Detect which cell encompasses the target text, then output its (X, Y) center coordinate. 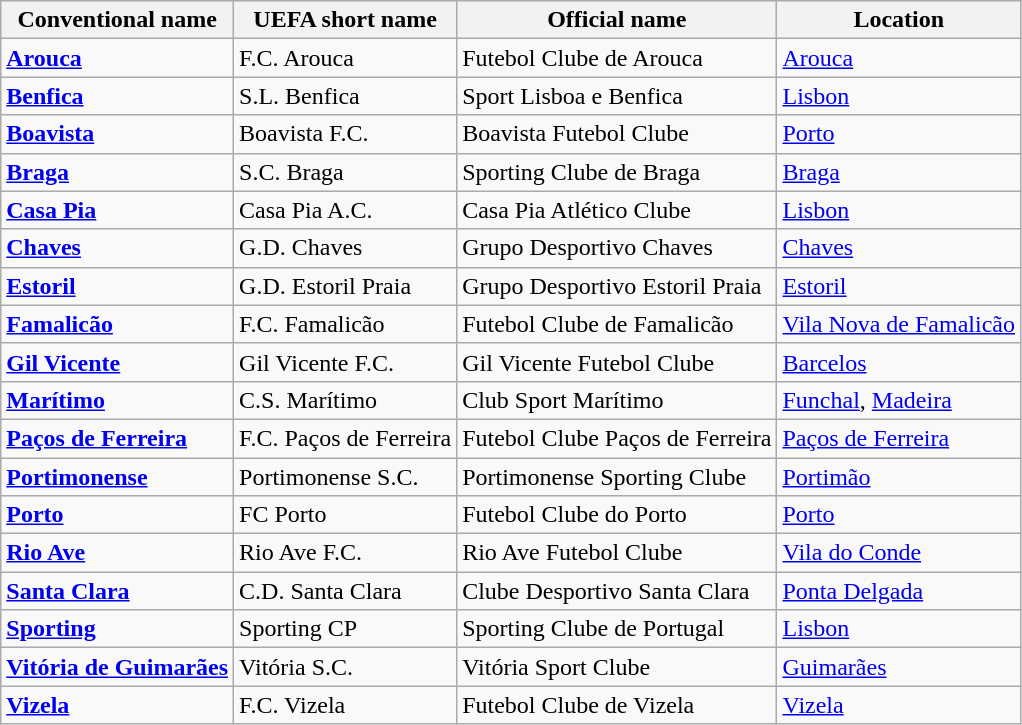
Boavista (118, 134)
Futebol Clube do Porto (617, 515)
Casa Pia (118, 210)
Barcelos (899, 362)
Futebol Clube Paços de Ferreira (617, 438)
S.C. Braga (346, 172)
F.C. Famalicão (346, 324)
Sport Lisboa e Benfica (617, 96)
Club Sport Marítimo (617, 400)
Portimonense (118, 477)
Vila Nova de Famalicão (899, 324)
Futebol Clube de Arouca (617, 58)
Futebol Clube de Vizela (617, 705)
F.C. Vizela (346, 705)
Funchal, Madeira (899, 400)
S.L. Benfica (346, 96)
FC Porto (346, 515)
Gil Vicente F.C. (346, 362)
Santa Clara (118, 591)
Casa Pia A.C. (346, 210)
G.D. Chaves (346, 248)
G.D. Estoril Praia (346, 286)
Vila do Conde (899, 553)
Famalicão (118, 324)
Location (899, 20)
F.C. Arouca (346, 58)
Guimarães (899, 667)
Clube Desportivo Santa Clara (617, 591)
Casa Pia Atlético Clube (617, 210)
Ponta Delgada (899, 591)
Portimonense Sporting Clube (617, 477)
Boavista Futebol Clube (617, 134)
Portimão (899, 477)
Vitória de Guimarães (118, 667)
Sporting CP (346, 629)
Portimonense S.C. (346, 477)
Boavista F.C. (346, 134)
Sporting (118, 629)
Grupo Desportivo Chaves (617, 248)
Grupo Desportivo Estoril Praia (617, 286)
Conventional name (118, 20)
Vitória S.C. (346, 667)
UEFA short name (346, 20)
Marítimo (118, 400)
F.C. Paços de Ferreira (346, 438)
C.S. Marítimo (346, 400)
Benfica (118, 96)
Vitória Sport Clube (617, 667)
Rio Ave Futebol Clube (617, 553)
Gil Vicente Futebol Clube (617, 362)
Sporting Clube de Portugal (617, 629)
Gil Vicente (118, 362)
Sporting Clube de Braga (617, 172)
C.D. Santa Clara (346, 591)
Rio Ave (118, 553)
Official name (617, 20)
Rio Ave F.C. (346, 553)
Futebol Clube de Famalicão (617, 324)
